Detect which cell encompasses the target text, then output its [x, y] center coordinate. 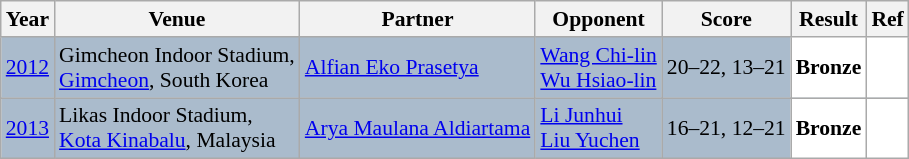
Ref [887, 19]
2013 [28, 128]
Likas Indoor Stadium,Kota Kinabalu, Malaysia [177, 128]
Gimcheon Indoor Stadium,Gimcheon, South Korea [177, 68]
Score [726, 19]
Opponent [598, 19]
Wang Chi-lin Wu Hsiao-lin [598, 68]
Result [829, 19]
Year [28, 19]
16–21, 12–21 [726, 128]
2012 [28, 68]
Partner [418, 19]
Arya Maulana Aldiartama [418, 128]
20–22, 13–21 [726, 68]
Alfian Eko Prasetya [418, 68]
Li Junhui Liu Yuchen [598, 128]
Venue [177, 19]
